Capture the cell that displays the provided text and extract its [X, Y] central coordinate. 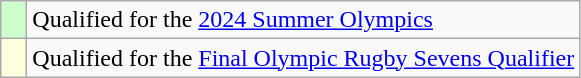
Qualified for the 2024 Summer Olympics [304, 20]
Qualified for the Final Olympic Rugby Sevens Qualifier [304, 58]
